Provide the (X, Y) coordinate of the cell's center where the given text is located.  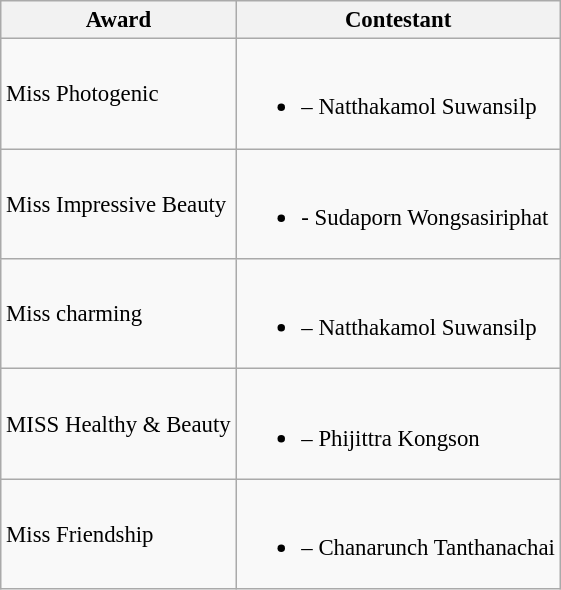
– Chanarunch Tanthanachai (398, 534)
Miss charming (118, 314)
Miss Friendship (118, 534)
Miss Photogenic (118, 94)
- Sudaporn Wongsasiriphat (398, 204)
Award (118, 20)
– Phijittra Kongson (398, 424)
Contestant (398, 20)
MISS Healthy & Beauty (118, 424)
Miss Impressive Beauty (118, 204)
